Provide the (x, y) coordinate of the cell's center where the given text is located.  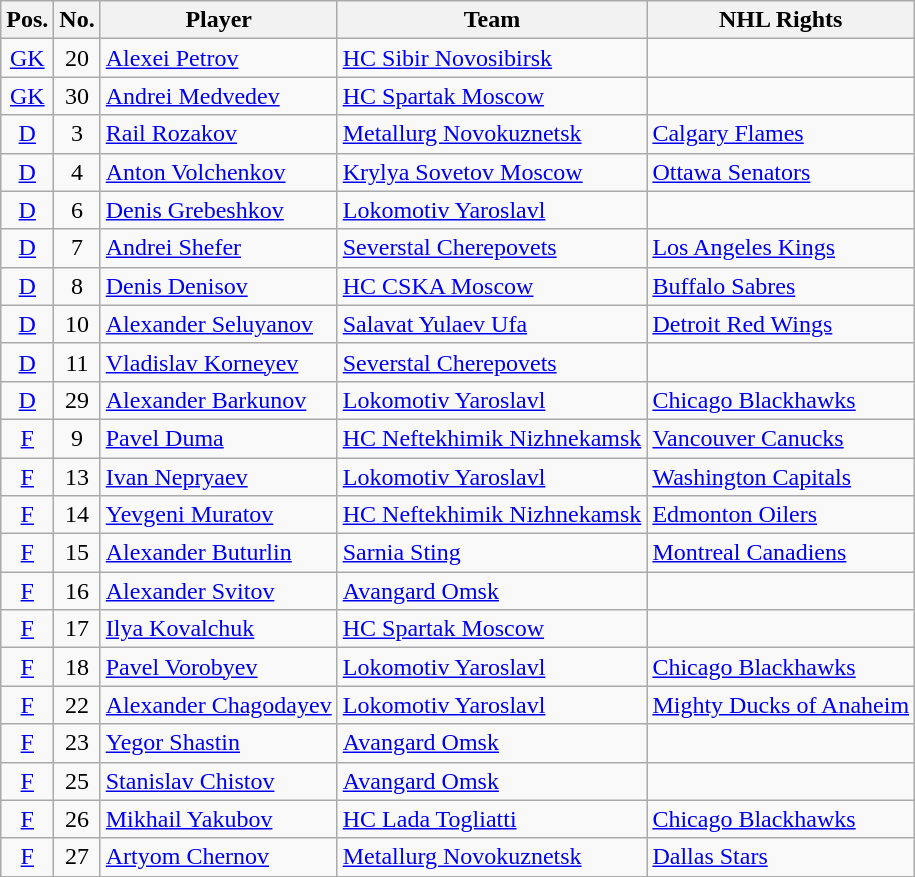
8 (77, 286)
10 (77, 324)
11 (77, 362)
Buffalo Sabres (781, 286)
Sarnia Sting (492, 553)
HC CSKA Moscow (492, 286)
Mikhail Yakubov (218, 819)
Los Angeles Kings (781, 248)
Edmonton Oilers (781, 515)
Stanislav Chistov (218, 781)
Vancouver Canucks (781, 438)
27 (77, 857)
Team (492, 20)
Rail Rozakov (218, 134)
25 (77, 781)
Denis Grebeshkov (218, 210)
Yegor Shastin (218, 743)
Alexei Petrov (218, 58)
Yevgeni Muratov (218, 515)
Andrei Medvedev (218, 96)
Pos. (28, 20)
Salavat Yulaev Ufa (492, 324)
Ivan Nepryaev (218, 477)
13 (77, 477)
Alexander Barkunov (218, 400)
Krylya Sovetov Moscow (492, 172)
Dallas Stars (781, 857)
No. (77, 20)
22 (77, 705)
20 (77, 58)
7 (77, 248)
Artyom Chernov (218, 857)
HC Sibir Novosibirsk (492, 58)
Alexander Chagodayev (218, 705)
Ottawa Senators (781, 172)
16 (77, 591)
23 (77, 743)
17 (77, 629)
NHL Rights (781, 20)
14 (77, 515)
Pavel Vorobyev (218, 667)
Denis Denisov (218, 286)
Calgary Flames (781, 134)
Anton Volchenkov (218, 172)
6 (77, 210)
Alexander Buturlin (218, 553)
4 (77, 172)
15 (77, 553)
Washington Capitals (781, 477)
Mighty Ducks of Anaheim (781, 705)
Pavel Duma (218, 438)
Alexander Seluyanov (218, 324)
Vladislav Korneyev (218, 362)
Detroit Red Wings (781, 324)
9 (77, 438)
18 (77, 667)
3 (77, 134)
Andrei Shefer (218, 248)
Alexander Svitov (218, 591)
Montreal Canadiens (781, 553)
26 (77, 819)
HC Lada Togliatti (492, 819)
Player (218, 20)
29 (77, 400)
30 (77, 96)
Ilya Kovalchuk (218, 629)
